Pinpoint the cell where the given text exists, returning its (x, y) midpoint coordinate. 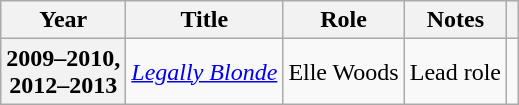
Year (64, 20)
Role (344, 20)
2009–2010,2012–2013 (64, 72)
Title (204, 20)
Lead role (455, 72)
Legally Blonde (204, 72)
Elle Woods (344, 72)
Notes (455, 20)
